Capture the cell that displays the provided text and extract its [x, y] central coordinate. 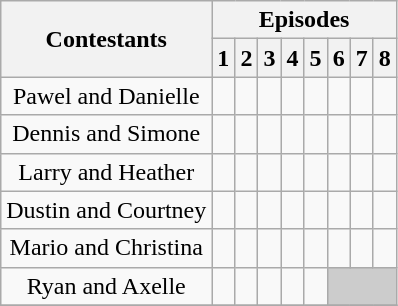
5 [316, 58]
Pawel and Danielle [106, 96]
Larry and Heather [106, 172]
Mario and Christina [106, 248]
Dustin and Courtney [106, 210]
Ryan and Axelle [106, 286]
Contestants [106, 39]
2 [246, 58]
Episodes [304, 20]
6 [338, 58]
Dennis and Simone [106, 134]
4 [292, 58]
8 [384, 58]
3 [270, 58]
1 [224, 58]
7 [362, 58]
